Return [X, Y] of the center of cell containing provided text 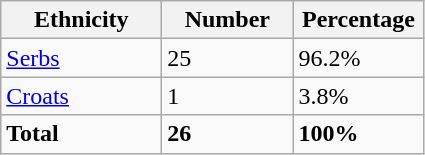
100% [358, 134]
26 [228, 134]
Number [228, 20]
25 [228, 58]
3.8% [358, 96]
Total [82, 134]
Serbs [82, 58]
Croats [82, 96]
Percentage [358, 20]
1 [228, 96]
Ethnicity [82, 20]
96.2% [358, 58]
